Scan for the cell matching the given text and deliver its (X, Y) coordinate at center. 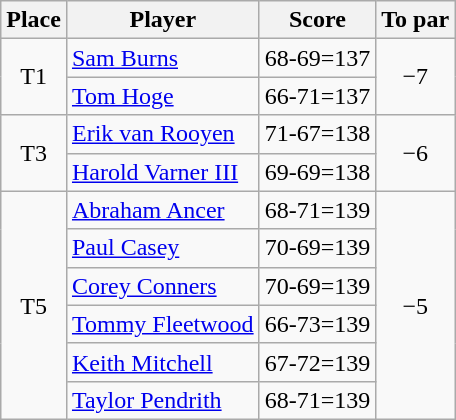
Keith Mitchell (162, 362)
T5 (34, 305)
Player (162, 20)
Score (318, 20)
Taylor Pendrith (162, 400)
69-69=138 (318, 172)
66-73=139 (318, 324)
Abraham Ancer (162, 210)
T1 (34, 77)
−5 (416, 305)
Sam Burns (162, 58)
Place (34, 20)
66-71=137 (318, 96)
−7 (416, 77)
T3 (34, 153)
−6 (416, 153)
Paul Casey (162, 248)
71-67=138 (318, 134)
Harold Varner III (162, 172)
68-69=137 (318, 58)
Tom Hoge (162, 96)
Corey Conners (162, 286)
Tommy Fleetwood (162, 324)
To par (416, 20)
67-72=139 (318, 362)
Erik van Rooyen (162, 134)
